For the text-containing cell, return its midpoint in [x, y] coordinate format. 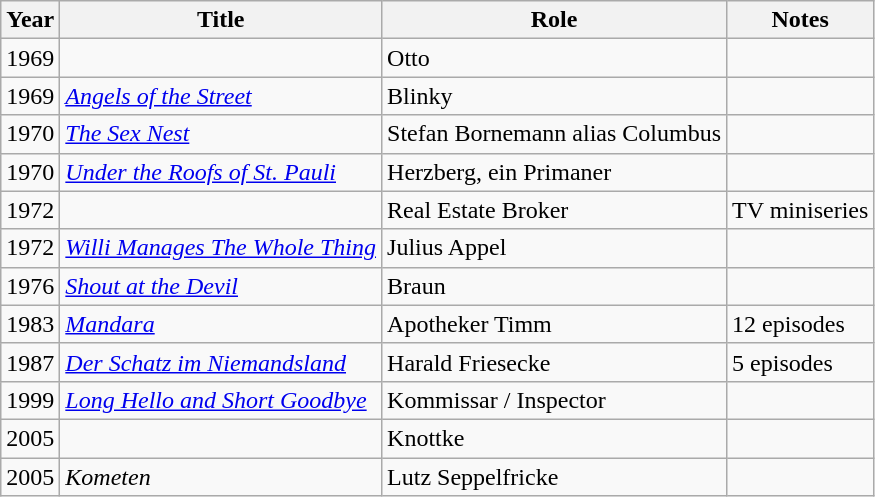
Kommissar / Inspector [554, 400]
The Sex Nest [221, 134]
Apotheker Timm [554, 324]
Year [30, 20]
5 episodes [800, 362]
Shout at the Devil [221, 286]
Kometen [221, 477]
Role [554, 20]
1987 [30, 362]
Stefan Bornemann alias Columbus [554, 134]
12 episodes [800, 324]
1999 [30, 400]
Der Schatz im Niemandsland [221, 362]
Otto [554, 58]
Willi Manages The Whole Thing [221, 248]
1983 [30, 324]
Braun [554, 286]
Blinky [554, 96]
Title [221, 20]
Mandara [221, 324]
Under the Roofs of St. Pauli [221, 172]
1976 [30, 286]
TV miniseries [800, 210]
Herzberg, ein Primaner [554, 172]
Angels of the Street [221, 96]
Long Hello and Short Goodbye [221, 400]
Julius Appel [554, 248]
Harald Friesecke [554, 362]
Lutz Seppelfricke [554, 477]
Notes [800, 20]
Knottke [554, 438]
Real Estate Broker [554, 210]
